Provide the [x, y] coordinate of the cell's center where the given text is located.  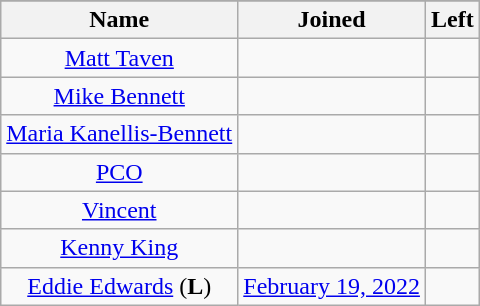
Joined [332, 20]
Kenny King [120, 248]
Eddie Edwards (L) [120, 286]
Vincent [120, 210]
Maria Kanellis-Bennett [120, 134]
Matt Taven [120, 58]
February 19, 2022 [332, 286]
PCO [120, 172]
Mike Bennett [120, 96]
Name [120, 20]
Left [452, 20]
